Scan for the cell matching the given text and deliver its [X, Y] coordinate at center. 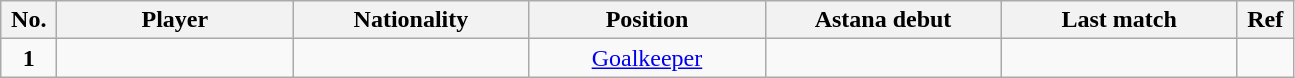
No. [29, 20]
Nationality [411, 20]
Goalkeeper [647, 58]
1 [29, 58]
Ref [1265, 20]
Position [647, 20]
Last match [1119, 20]
Player [175, 20]
Astana debut [883, 20]
